Scan for the cell matching the given text and deliver its [X, Y] coordinate at center. 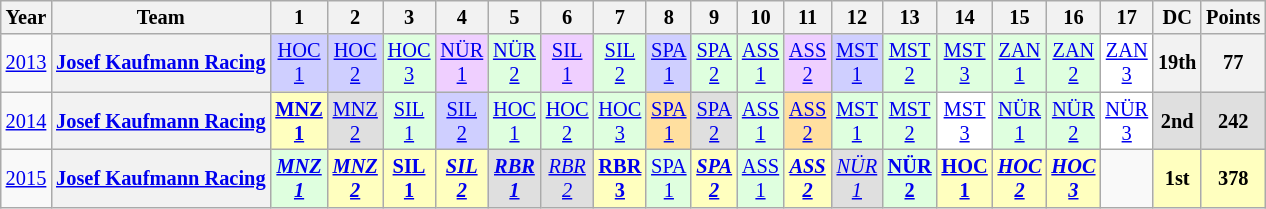
3 [410, 17]
2nd [1177, 121]
11 [808, 17]
RBR1 [514, 178]
RBR2 [568, 178]
14 [965, 17]
4 [462, 17]
ZAN3 [1126, 63]
15 [1020, 17]
17 [1126, 17]
10 [760, 17]
5 [514, 17]
7 [620, 17]
ZAN2 [1073, 63]
12 [857, 17]
NÜR3 [1126, 121]
RBR3 [620, 178]
2 [356, 17]
Year [26, 17]
9 [714, 17]
ZAN1 [1020, 63]
19th [1177, 63]
Points [1233, 17]
13 [910, 17]
2015 [26, 178]
16 [1073, 17]
8 [668, 17]
378 [1233, 178]
6 [568, 17]
2014 [26, 121]
Team [160, 17]
1st [1177, 178]
77 [1233, 63]
1 [298, 17]
242 [1233, 121]
DC [1177, 17]
2013 [26, 63]
